Determine the [x, y] coordinate at the center of the cell enclosing the given text.  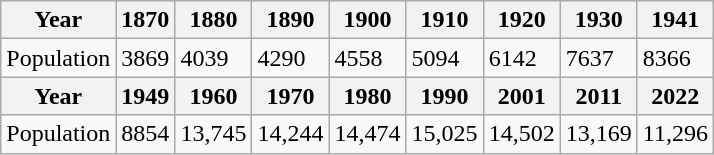
1900 [368, 20]
1990 [444, 96]
1870 [146, 20]
1960 [214, 96]
5094 [444, 58]
2001 [522, 96]
1949 [146, 96]
4558 [368, 58]
13,169 [598, 134]
6142 [522, 58]
14,244 [290, 134]
4290 [290, 58]
1910 [444, 20]
3869 [146, 58]
15,025 [444, 134]
11,296 [675, 134]
1941 [675, 20]
1980 [368, 96]
14,474 [368, 134]
13,745 [214, 134]
1890 [290, 20]
1920 [522, 20]
2011 [598, 96]
14,502 [522, 134]
1930 [598, 20]
1970 [290, 96]
4039 [214, 58]
8366 [675, 58]
7637 [598, 58]
8854 [146, 134]
1880 [214, 20]
2022 [675, 96]
